Search for the cell housing the specified text and yield its [X, Y] center coordinate. 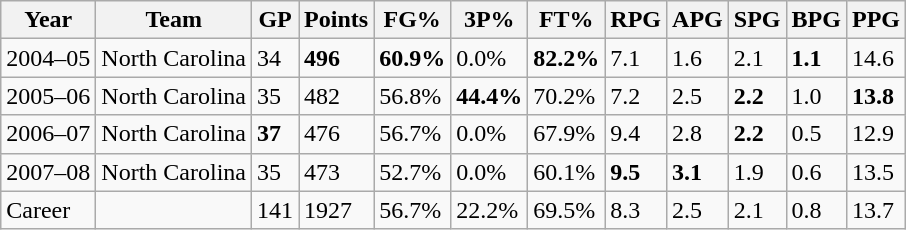
2.8 [698, 134]
37 [276, 134]
3.1 [698, 172]
FT% [566, 20]
12.9 [876, 134]
22.2% [490, 210]
2007–08 [48, 172]
2006–07 [48, 134]
496 [336, 58]
2004–05 [48, 58]
2005–06 [48, 96]
141 [276, 210]
Career [48, 210]
60.1% [566, 172]
67.9% [566, 134]
1927 [336, 210]
14.6 [876, 58]
PPG [876, 20]
1.0 [816, 96]
APG [698, 20]
GP [276, 20]
Year [48, 20]
3P% [490, 20]
RPG [636, 20]
82.2% [566, 58]
9.4 [636, 134]
56.8% [412, 96]
34 [276, 58]
13.8 [876, 96]
Points [336, 20]
9.5 [636, 172]
FG% [412, 20]
8.3 [636, 210]
Team [174, 20]
473 [336, 172]
7.1 [636, 58]
13.5 [876, 172]
1.6 [698, 58]
0.8 [816, 210]
44.4% [490, 96]
SPG [757, 20]
69.5% [566, 210]
7.2 [636, 96]
482 [336, 96]
476 [336, 134]
60.9% [412, 58]
0.6 [816, 172]
1.9 [757, 172]
1.1 [816, 58]
BPG [816, 20]
70.2% [566, 96]
0.5 [816, 134]
52.7% [412, 172]
13.7 [876, 210]
